Pinpoint the cell where the given text exists, returning its [X, Y] midpoint coordinate. 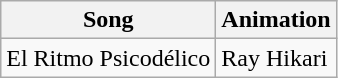
Ray Hikari [276, 58]
Song [108, 20]
El Ritmo Psicodélico [108, 58]
Animation [276, 20]
